Scan for the cell matching the given text and deliver its [X, Y] coordinate at center. 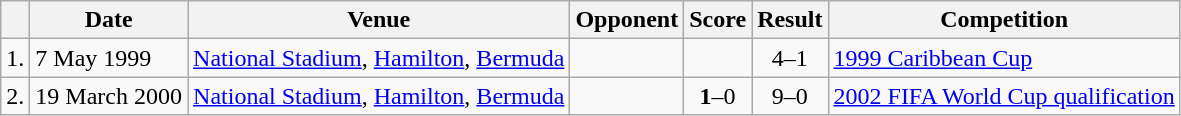
Score [718, 20]
2. [16, 96]
1999 Caribbean Cup [1004, 58]
9–0 [790, 96]
7 May 1999 [109, 58]
2002 FIFA World Cup qualification [1004, 96]
4–1 [790, 58]
Opponent [627, 20]
Result [790, 20]
Competition [1004, 20]
Date [109, 20]
1–0 [718, 96]
Venue [379, 20]
19 March 2000 [109, 96]
1. [16, 58]
